Identify which cell holds the provided text, then report its [x, y] central coordinate. 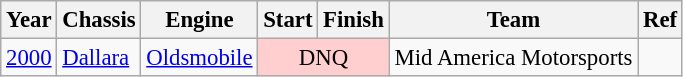
Chassis [99, 20]
Start [288, 20]
Engine [200, 20]
2000 [29, 58]
Year [29, 20]
Team [514, 20]
Mid America Motorsports [514, 58]
DNQ [324, 58]
Oldsmobile [200, 58]
Dallara [99, 58]
Ref [660, 20]
Finish [354, 20]
